Extract the [x, y] coordinate from the center of the cell holding the provided text.  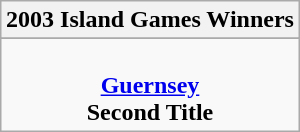
GuernseySecond Title [150, 85]
2003 Island Games Winners [150, 20]
